Return the (x, y) coordinate for the center point of the cell that contains the specified text.  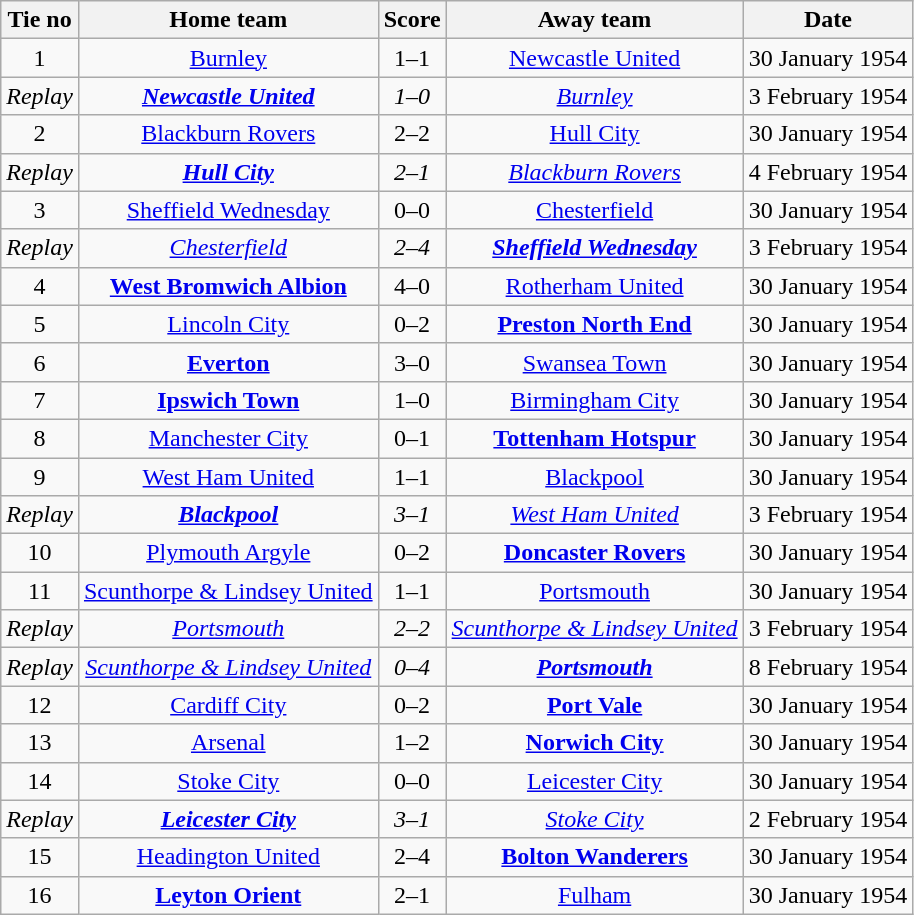
Tie no (40, 20)
3 (40, 210)
8 (40, 438)
13 (40, 743)
4–0 (412, 286)
4 (40, 286)
5 (40, 324)
Everton (228, 362)
Swansea Town (594, 362)
Score (412, 20)
Manchester City (228, 438)
0–1 (412, 438)
0–4 (412, 667)
9 (40, 477)
6 (40, 362)
16 (40, 895)
12 (40, 705)
Bolton Wanderers (594, 857)
Arsenal (228, 743)
Ipswich Town (228, 400)
Birmingham City (594, 400)
7 (40, 400)
Date (828, 20)
Headington United (228, 857)
8 February 1954 (828, 667)
Leyton Orient (228, 895)
10 (40, 553)
Doncaster Rovers (594, 553)
2 February 1954 (828, 819)
Plymouth Argyle (228, 553)
Norwich City (594, 743)
Away team (594, 20)
Port Vale (594, 705)
1–2 (412, 743)
Tottenham Hotspur (594, 438)
1 (40, 58)
4 February 1954 (828, 172)
3–0 (412, 362)
Lincoln City (228, 324)
14 (40, 781)
15 (40, 857)
2 (40, 134)
Rotherham United (594, 286)
11 (40, 591)
Home team (228, 20)
West Bromwich Albion (228, 286)
Preston North End (594, 324)
Fulham (594, 895)
Cardiff City (228, 705)
